Identify which cell holds the provided text, then report its [x, y] central coordinate. 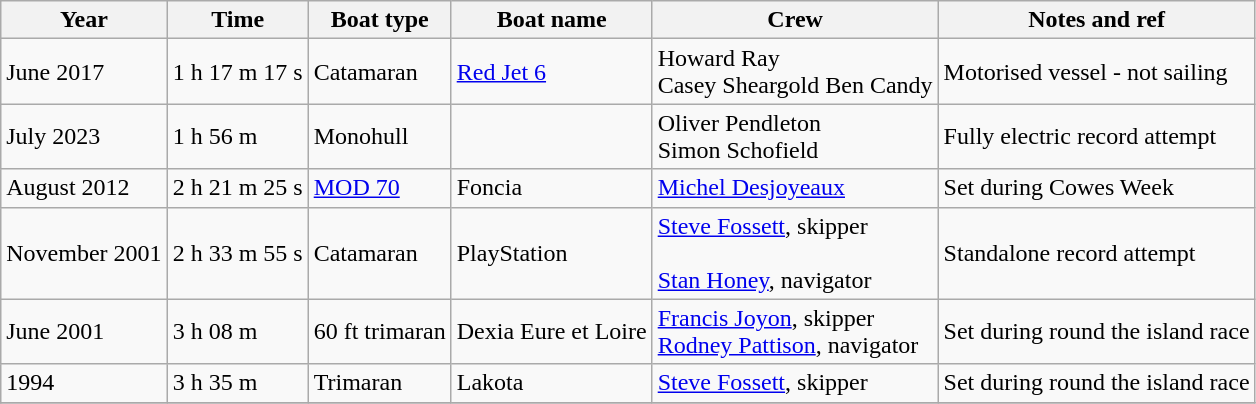
June 2017 [84, 72]
June 2001 [84, 332]
Year [84, 20]
August 2012 [84, 188]
1 h 17 m 17 s [238, 72]
Monohull [380, 136]
Fully electric record attempt [1096, 136]
Howard RayCasey Sheargold Ben Candy [795, 72]
Dexia Eure et Loire [552, 332]
Notes and ref [1096, 20]
November 2001 [84, 253]
Steve Fossett, skipper [795, 383]
Steve Fossett, skipper Stan Honey, navigator [795, 253]
Boat name [552, 20]
Time [238, 20]
60 ft trimaran [380, 332]
2 h 21 m 25 s [238, 188]
1 h 56 m [238, 136]
2 h 33 m 55 s [238, 253]
Foncia [552, 188]
Lakota [552, 383]
3 h 08 m [238, 332]
Red Jet 6 [552, 72]
Michel Desjoyeaux [795, 188]
Motorised vessel - not sailing [1096, 72]
Oliver PendletonSimon Schofield [795, 136]
Boat type [380, 20]
Crew [795, 20]
Standalone record attempt [1096, 253]
3 h 35 m [238, 383]
July 2023 [84, 136]
1994 [84, 383]
MOD 70 [380, 188]
Francis Joyon, skipper Rodney Pattison, navigator [795, 332]
PlayStation [552, 253]
Trimaran [380, 383]
Set during Cowes Week [1096, 188]
